Return [X, Y] of the center of cell containing provided text 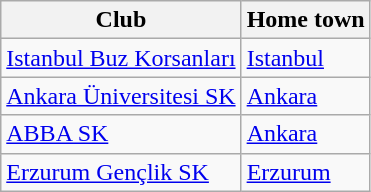
Istanbul Buz Korsanları [121, 58]
Club [121, 20]
Ankara Üniversitesi SK [121, 96]
ABBA SK [121, 134]
Erzurum Gençlik SK [121, 172]
Erzurum [306, 172]
Home town [306, 20]
Istanbul [306, 58]
